Provide the (X, Y) coordinate of the cell's center where the given text is located.  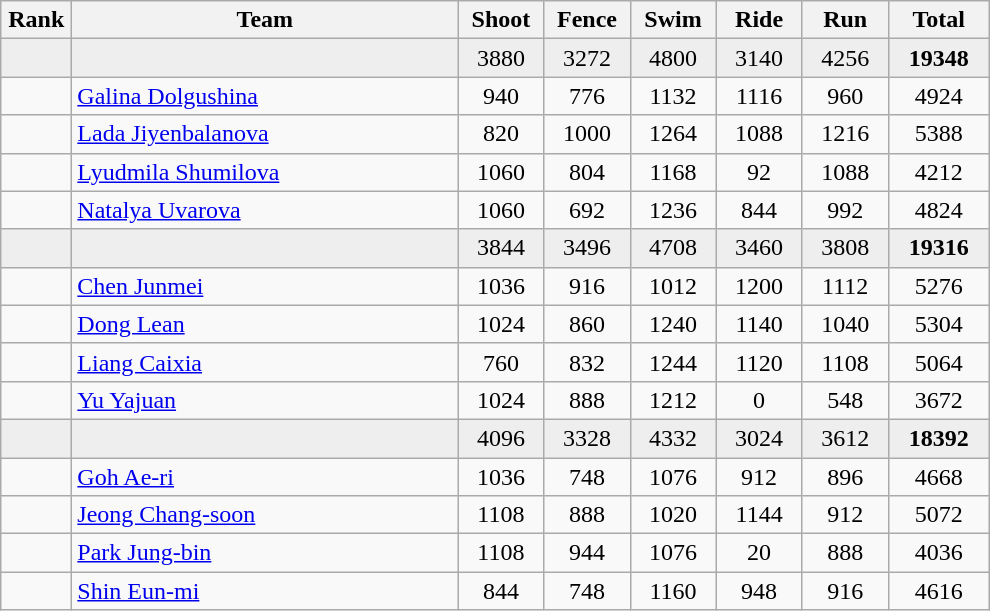
1236 (673, 210)
Shoot (501, 20)
3844 (501, 248)
18392 (938, 438)
992 (845, 210)
Team (265, 20)
5064 (938, 362)
1116 (759, 96)
Park Jung-bin (265, 553)
92 (759, 172)
1012 (673, 286)
Rank (36, 20)
3496 (587, 248)
948 (759, 591)
1168 (673, 172)
692 (587, 210)
3808 (845, 248)
Jeong Chang-soon (265, 515)
1020 (673, 515)
3024 (759, 438)
1216 (845, 134)
Lada Jiyenbalanova (265, 134)
0 (759, 400)
Swim (673, 20)
5388 (938, 134)
Fence (587, 20)
Galina Dolgushina (265, 96)
820 (501, 134)
1132 (673, 96)
1244 (673, 362)
Ride (759, 20)
4096 (501, 438)
1264 (673, 134)
1240 (673, 324)
1140 (759, 324)
1160 (673, 591)
4332 (673, 438)
804 (587, 172)
760 (501, 362)
960 (845, 96)
19348 (938, 58)
4212 (938, 172)
4256 (845, 58)
896 (845, 477)
1112 (845, 286)
4924 (938, 96)
4824 (938, 210)
4708 (673, 248)
1212 (673, 400)
1000 (587, 134)
Goh Ae-ri (265, 477)
776 (587, 96)
3880 (501, 58)
1040 (845, 324)
Run (845, 20)
1120 (759, 362)
Total (938, 20)
548 (845, 400)
832 (587, 362)
Yu Yajuan (265, 400)
4668 (938, 477)
4616 (938, 591)
940 (501, 96)
3272 (587, 58)
1144 (759, 515)
Natalya Uvarova (265, 210)
3328 (587, 438)
19316 (938, 248)
4036 (938, 553)
Lyudmila Shumilova (265, 172)
3140 (759, 58)
Dong Lean (265, 324)
5304 (938, 324)
Liang Caixia (265, 362)
3612 (845, 438)
1200 (759, 286)
860 (587, 324)
5276 (938, 286)
5072 (938, 515)
Chen Junmei (265, 286)
3672 (938, 400)
944 (587, 553)
3460 (759, 248)
20 (759, 553)
Shin Eun-mi (265, 591)
4800 (673, 58)
